Capture the cell that displays the provided text and extract its [X, Y] central coordinate. 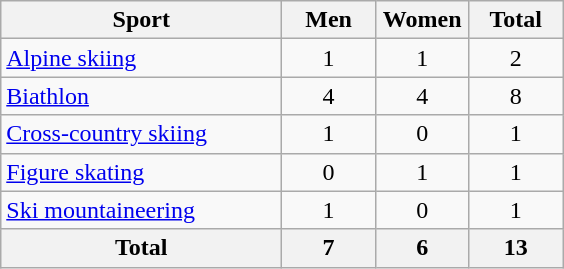
Women [422, 20]
6 [422, 248]
Ski mountaineering [142, 210]
7 [329, 248]
Biathlon [142, 96]
Alpine skiing [142, 58]
Sport [142, 20]
Men [329, 20]
Figure skating [142, 172]
2 [516, 58]
Cross-country skiing [142, 134]
8 [516, 96]
13 [516, 248]
